Determine the (X, Y) coordinate at the center of the cell enclosing the given text.  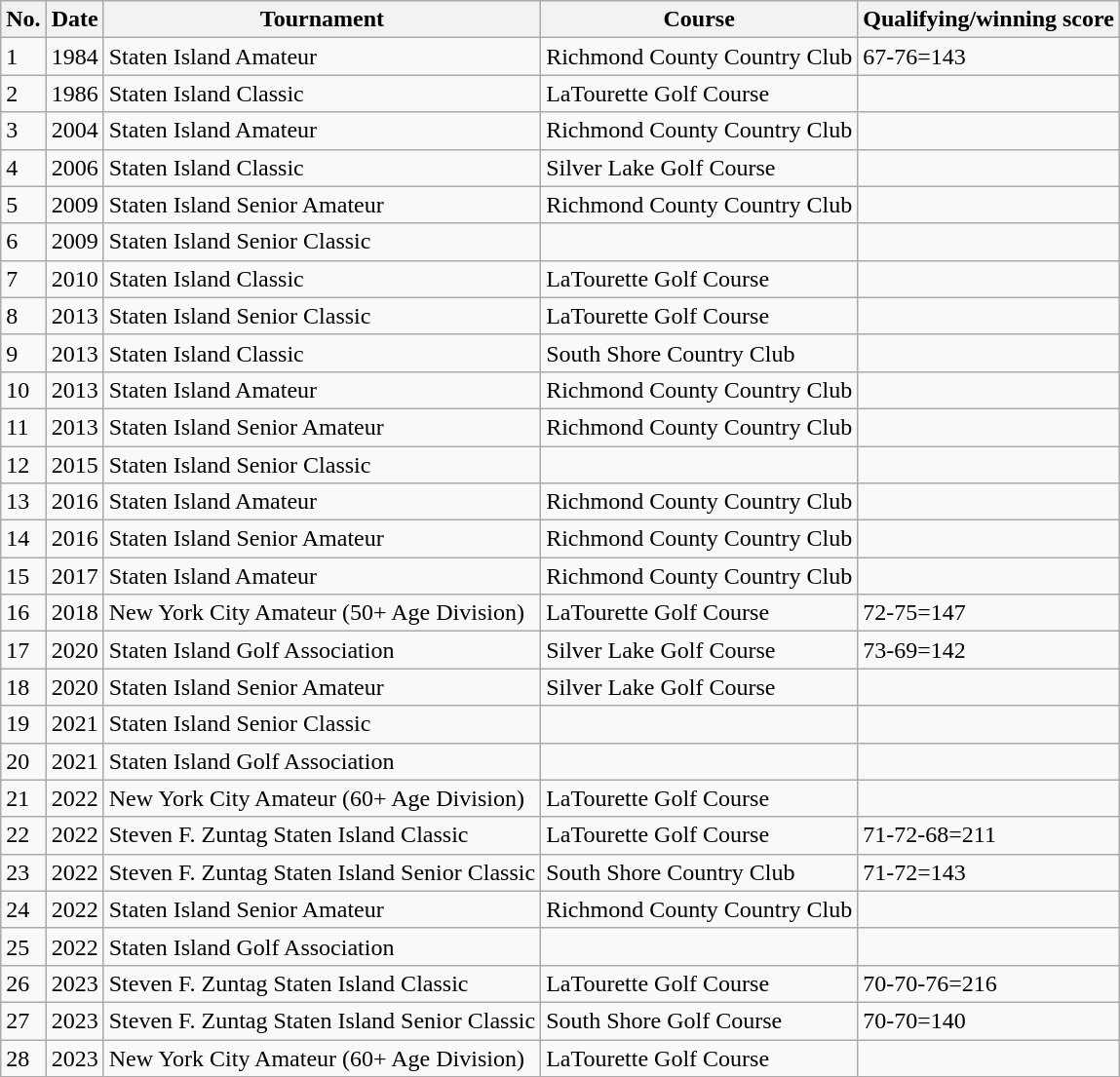
13 (23, 502)
67-76=143 (988, 57)
71-72-68=211 (988, 835)
11 (23, 427)
5 (23, 205)
25 (23, 946)
7 (23, 279)
28 (23, 1058)
24 (23, 909)
6 (23, 242)
2015 (74, 465)
12 (23, 465)
23 (23, 872)
73-69=142 (988, 650)
Tournament (322, 19)
27 (23, 1020)
1986 (74, 94)
Date (74, 19)
19 (23, 724)
20 (23, 761)
1984 (74, 57)
8 (23, 316)
26 (23, 983)
2004 (74, 131)
2006 (74, 168)
10 (23, 390)
70-70=140 (988, 1020)
2018 (74, 613)
18 (23, 687)
2 (23, 94)
South Shore Golf Course (700, 1020)
21 (23, 798)
1 (23, 57)
70-70-76=216 (988, 983)
9 (23, 353)
3 (23, 131)
2017 (74, 576)
New York City Amateur (50+ Age Division) (322, 613)
72-75=147 (988, 613)
4 (23, 168)
16 (23, 613)
71-72=143 (988, 872)
15 (23, 576)
Qualifying/winning score (988, 19)
Course (700, 19)
2010 (74, 279)
14 (23, 539)
17 (23, 650)
No. (23, 19)
22 (23, 835)
